Output the [X, Y] coordinate of the center of the cell containing the given text.  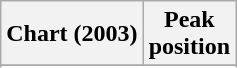
Chart (2003) [72, 34]
Peak position [189, 34]
